Return (X, Y) of the center of cell containing provided text 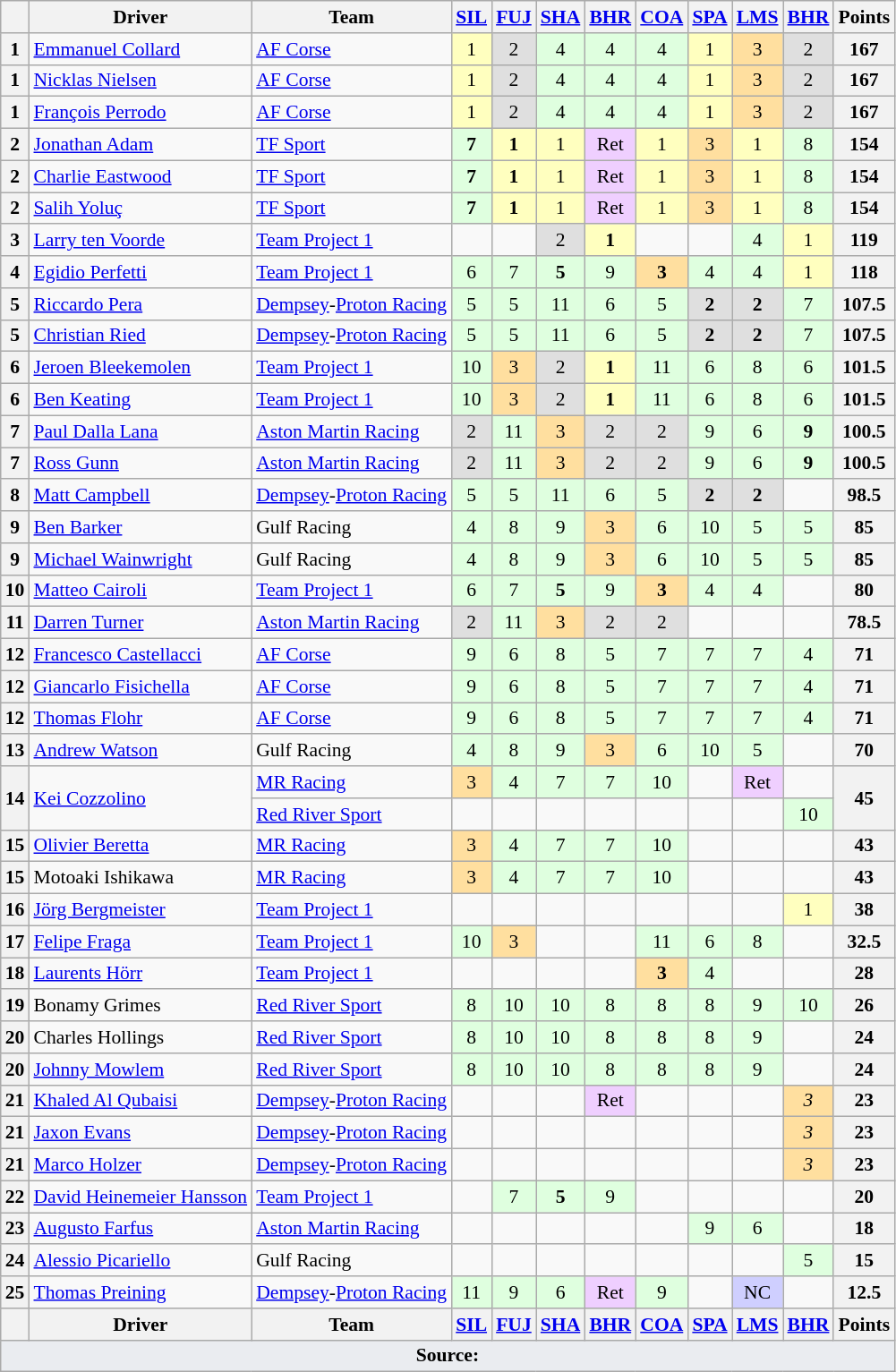
119 (864, 241)
13 (15, 751)
38 (864, 910)
François Perrodo (140, 113)
Christian Ried (140, 336)
16 (15, 910)
Alessio Picariello (140, 1261)
32.5 (864, 942)
17 (15, 942)
Augusto Farfus (140, 1229)
Johnny Mowlem (140, 1069)
Michael Wainwright (140, 559)
26 (864, 1006)
Salih Yoluç (140, 209)
Riccardo Pera (140, 304)
Nicklas Nielsen (140, 81)
Charles Hollings (140, 1037)
Matteo Cairoli (140, 591)
Charlie Eastwood (140, 176)
22 (15, 1197)
118 (864, 272)
Felipe Fraga (140, 942)
Paul Dalla Lana (140, 431)
Matt Campbell (140, 496)
Thomas Preining (140, 1292)
David Heinemeier Hansson (140, 1197)
78.5 (864, 623)
NC (757, 1292)
Jaxon Evans (140, 1133)
Ben Barker (140, 527)
Ross Gunn (140, 464)
Darren Turner (140, 623)
Kei Cozzolino (140, 798)
Laurents Hörr (140, 974)
Egidio Perfetti (140, 272)
Francesco Castellacci (140, 655)
12.5 (864, 1292)
Jonathan Adam (140, 145)
Ben Keating (140, 400)
Marco Holzer (140, 1165)
Motoaki Ishikawa (140, 878)
45 (864, 798)
Bonamy Grimes (140, 1006)
Jörg Bergmeister (140, 910)
Emmanuel Collard (140, 49)
Khaled Al Qubaisi (140, 1101)
70 (864, 751)
14 (15, 798)
80 (864, 591)
Giancarlo Fisichella (140, 686)
Jeroen Bleekemolen (140, 368)
Olivier Beretta (140, 846)
19 (15, 1006)
25 (15, 1292)
98.5 (864, 496)
28 (864, 974)
Larry ten Voorde (140, 241)
Thomas Flohr (140, 719)
Source: (448, 1356)
Andrew Watson (140, 751)
